Extract the (X, Y) coordinate from the center of the cell holding the provided text.  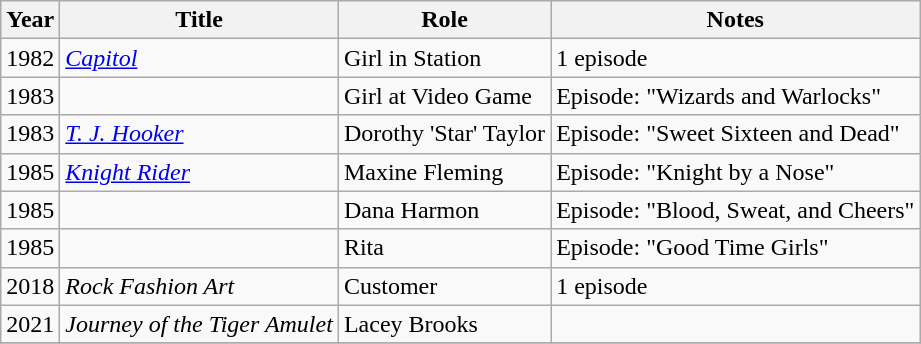
Episode: "Wizards and Warlocks" (736, 96)
Episode: "Good Time Girls" (736, 248)
Episode: "Knight by a Nose" (736, 172)
Maxine Fleming (444, 172)
1982 (30, 58)
Dorothy 'Star' Taylor (444, 134)
Notes (736, 20)
T. J. Hooker (200, 134)
Lacey Brooks (444, 324)
Role (444, 20)
Rita (444, 248)
Knight Rider (200, 172)
Girl in Station (444, 58)
Rock Fashion Art (200, 286)
Episode: "Sweet Sixteen and Dead" (736, 134)
Year (30, 20)
Girl at Video Game (444, 96)
Episode: "Blood, Sweat, and Cheers" (736, 210)
Capitol (200, 58)
2018 (30, 286)
Title (200, 20)
Customer (444, 286)
2021 (30, 324)
Dana Harmon (444, 210)
Journey of the Tiger Amulet (200, 324)
